Return the (X, Y) coordinate for the center point of the cell that contains the specified text.  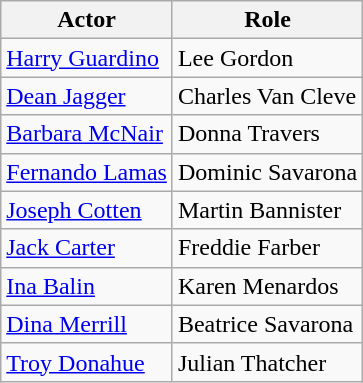
Actor (87, 20)
Ina Balin (87, 286)
Freddie Farber (267, 248)
Martin Bannister (267, 210)
Joseph Cotten (87, 210)
Donna Travers (267, 134)
Dean Jagger (87, 96)
Julian Thatcher (267, 362)
Lee Gordon (267, 58)
Role (267, 20)
Dina Merrill (87, 324)
Fernando Lamas (87, 172)
Dominic Savarona (267, 172)
Troy Donahue (87, 362)
Jack Carter (87, 248)
Harry Guardino (87, 58)
Charles Van Cleve (267, 96)
Karen Menardos (267, 286)
Barbara McNair (87, 134)
Beatrice Savarona (267, 324)
